Determine the [X, Y] coordinate at the center of the cell enclosing the given text.  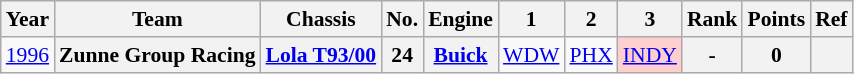
Team [157, 19]
Ref [831, 19]
INDY [650, 55]
Lola T93/00 [322, 55]
1 [531, 19]
Buick [460, 55]
Chassis [322, 19]
WDW [531, 55]
2 [590, 19]
Engine [460, 19]
Points [776, 19]
1996 [28, 55]
No. [402, 19]
Rank [712, 19]
- [712, 55]
3 [650, 19]
0 [776, 55]
PHX [590, 55]
24 [402, 55]
Zunne Group Racing [157, 55]
Year [28, 19]
